Locate the cell with the specified text and output its [X, Y] center coordinate. 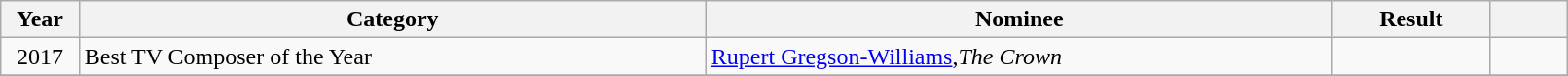
Category [392, 19]
Result [1411, 19]
Year [40, 19]
2017 [40, 57]
Nominee [1019, 19]
Best TV Composer of the Year [392, 57]
Rupert Gregson-Williams,The Crown [1019, 57]
